Capture the cell that displays the provided text and extract its (x, y) central coordinate. 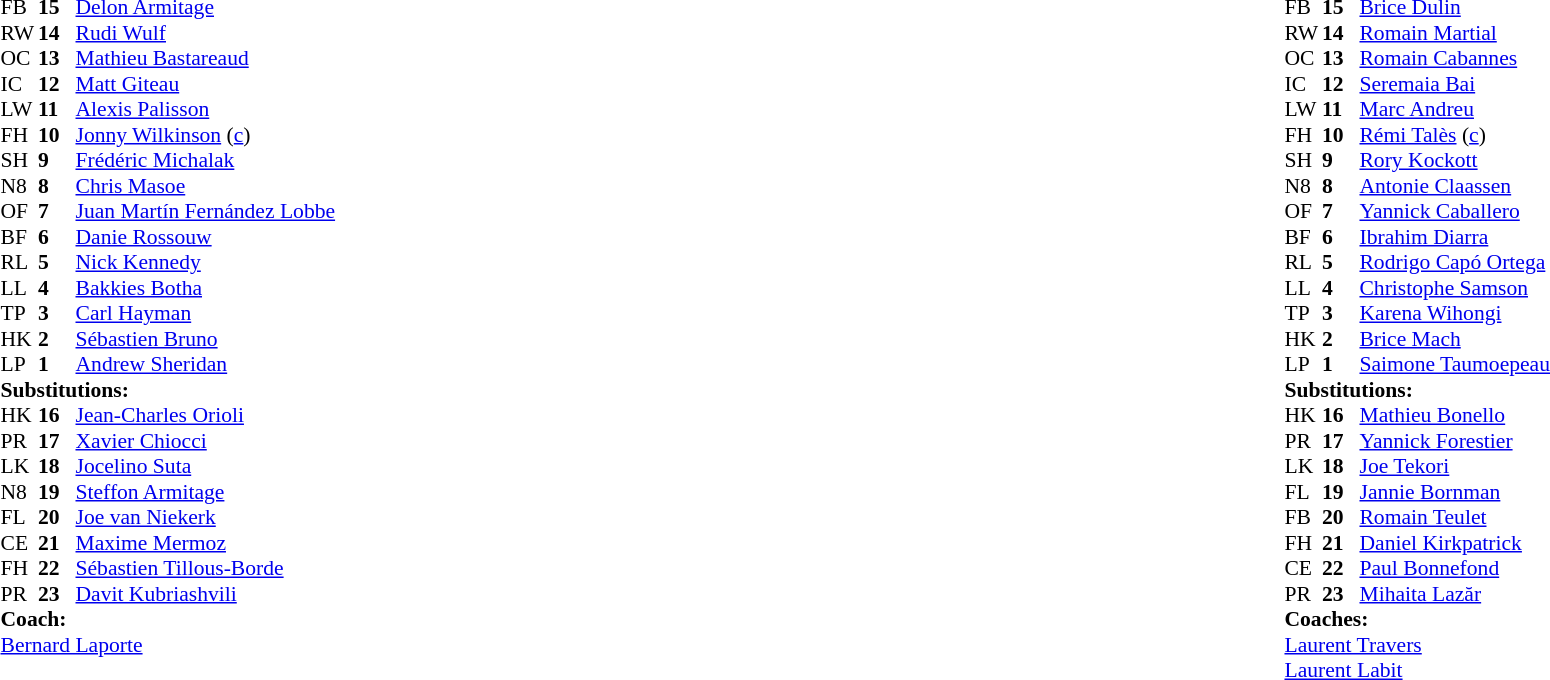
Carl Hayman (206, 313)
Rodrigo Capó Ortega (1454, 263)
Yannick Forestier (1454, 441)
Marc Andreu (1454, 109)
Jannie Bornman (1454, 492)
Antonie Claassen (1454, 186)
Maxime Mermoz (206, 543)
Coach: (168, 619)
Coaches: (1417, 619)
Davit Kubriashvili (206, 594)
Mihaita Lazăr (1454, 594)
Laurent Travers (1417, 645)
Brice Mach (1454, 339)
Andrew Sheridan (206, 365)
Christophe Samson (1454, 288)
Mathieu Bastareaud (206, 59)
Xavier Chiocci (206, 441)
Alexis Palisson (206, 109)
Chris Masoe (206, 186)
Jonny Wilkinson (c) (206, 135)
Joe Tekori (1454, 467)
Sébastien Tillous-Borde (206, 569)
Juan Martín Fernández Lobbe (206, 211)
Mathieu Bonello (1454, 415)
Ibrahim Diarra (1454, 237)
Danie Rossouw (206, 237)
Rémi Talès (c) (1454, 135)
Bernard Laporte (168, 645)
Rudi Wulf (206, 33)
Saimone Taumoepeau (1454, 365)
Jocelino Suta (206, 467)
Romain Cabannes (1454, 59)
Matt Giteau (206, 84)
Daniel Kirkpatrick (1454, 543)
Yannick Caballero (1454, 211)
Nick Kennedy (206, 263)
Karena Wihongi (1454, 313)
Seremaia Bai (1454, 84)
Joe van Niekerk (206, 517)
Romain Teulet (1454, 517)
Jean-Charles Orioli (206, 415)
Sébastien Bruno (206, 339)
Frédéric Michalak (206, 161)
Romain Martial (1454, 33)
Steffon Armitage (206, 492)
Paul Bonnefond (1454, 569)
FB (1303, 517)
Rory Kockott (1454, 161)
Bakkies Botha (206, 288)
